Locate the cell with the specified text and output its [X, Y] center coordinate. 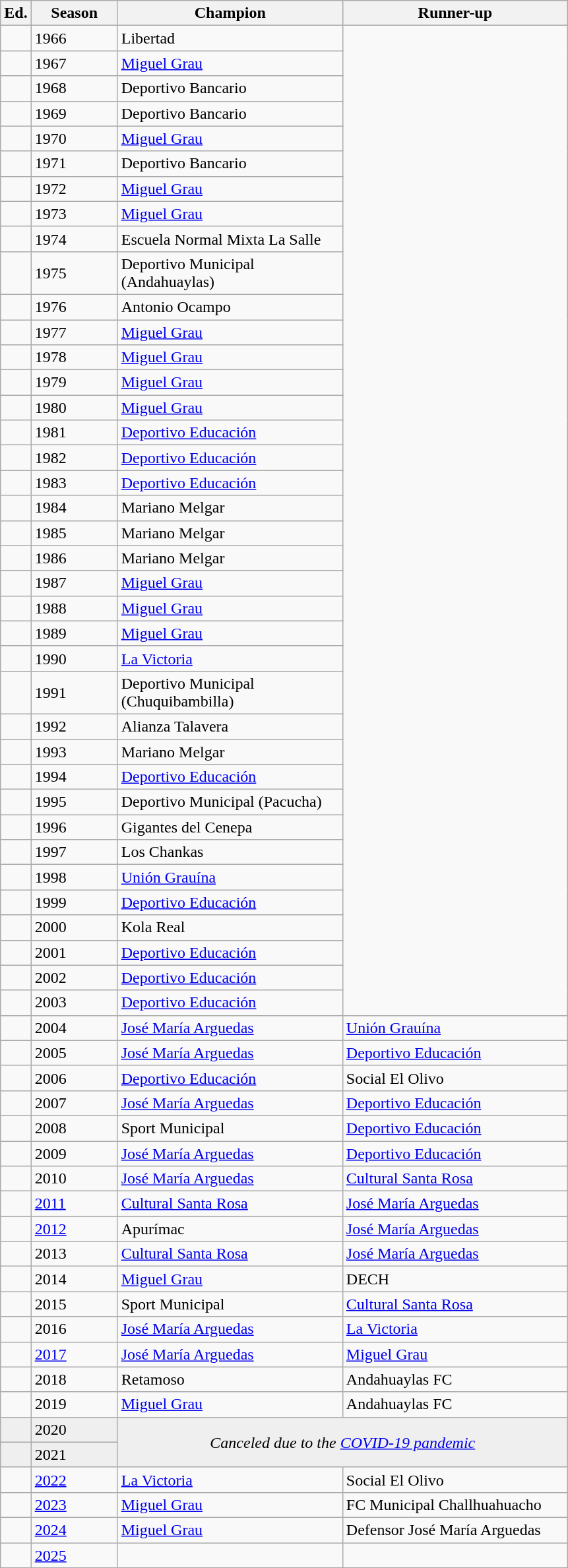
2005 [74, 1053]
2014 [74, 1279]
1971 [74, 164]
Champion [230, 13]
1986 [74, 558]
2015 [74, 1304]
1966 [74, 38]
1981 [74, 433]
1976 [74, 307]
1968 [74, 88]
2023 [74, 1505]
2017 [74, 1354]
1973 [74, 214]
1983 [74, 483]
2025 [74, 1555]
1992 [74, 726]
1972 [74, 189]
2012 [74, 1229]
Alianza Talavera [230, 726]
1978 [74, 358]
1998 [74, 877]
1999 [74, 902]
2021 [74, 1455]
Ed. [16, 13]
2010 [74, 1179]
1982 [74, 458]
2016 [74, 1329]
2004 [74, 1028]
1977 [74, 332]
1987 [74, 583]
1993 [74, 751]
2008 [74, 1128]
Deportivo Municipal (Chuquibambilla) [230, 693]
2020 [74, 1429]
2024 [74, 1530]
Libertad [230, 38]
Deportivo Municipal (Andahuaylas) [230, 273]
2001 [74, 953]
1995 [74, 802]
1969 [74, 113]
Season [74, 13]
Defensor José María Arguedas [455, 1530]
1991 [74, 693]
2019 [74, 1404]
1997 [74, 852]
2013 [74, 1254]
DECH [455, 1279]
1990 [74, 658]
1985 [74, 533]
Runner-up [455, 13]
Canceled due to the COVID-19 pandemic [342, 1442]
2000 [74, 927]
FC Municipal Challhuahuacho [455, 1505]
1988 [74, 608]
1979 [74, 383]
2007 [74, 1103]
Apurímac [230, 1229]
2022 [74, 1480]
1970 [74, 139]
2002 [74, 978]
Los Chankas [230, 852]
Kola Real [230, 927]
Deportivo Municipal (Pacucha) [230, 802]
1994 [74, 777]
2009 [74, 1154]
2003 [74, 1003]
2006 [74, 1078]
Gigantes del Cenepa [230, 827]
1967 [74, 63]
Retamoso [230, 1379]
2011 [74, 1204]
1989 [74, 633]
Antonio Ocampo [230, 307]
1984 [74, 508]
1980 [74, 408]
1974 [74, 239]
1996 [74, 827]
1975 [74, 273]
2018 [74, 1379]
Escuela Normal Mixta La Salle [230, 239]
